Locate the cell with the specified text and output its [x, y] center coordinate. 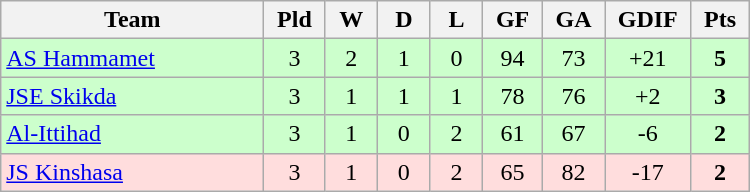
78 [513, 96]
-6 [648, 134]
65 [513, 172]
-17 [648, 172]
Al-Ittihad [132, 134]
GA [573, 20]
5 [720, 58]
L [456, 20]
82 [573, 172]
JSE Skikda [132, 96]
+21 [648, 58]
73 [573, 58]
AS Hammamet [132, 58]
JS Kinshasa [132, 172]
67 [573, 134]
76 [573, 96]
Pld [294, 20]
61 [513, 134]
GDIF [648, 20]
D [404, 20]
94 [513, 58]
Pts [720, 20]
GF [513, 20]
+2 [648, 96]
Team [132, 20]
W [352, 20]
